Pinpoint the cell where the given text exists, returning its (x, y) midpoint coordinate. 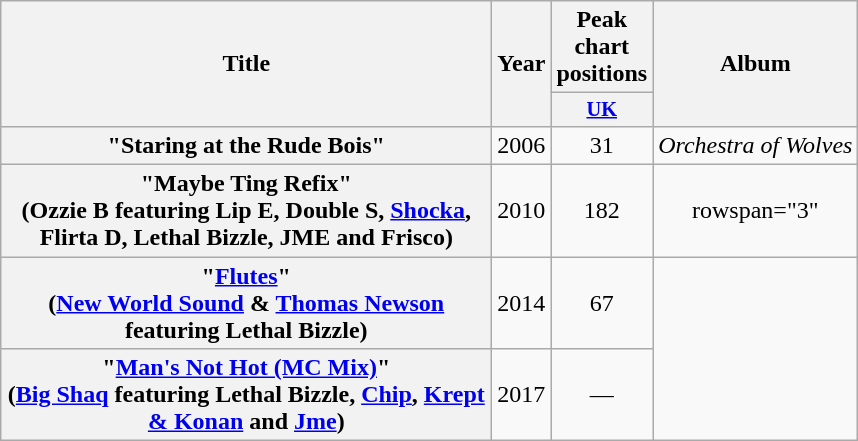
31 (602, 145)
"Maybe Ting Refix" (Ozzie B featuring Lip E, Double S, Shocka, Flirta D, Lethal Bizzle, JME and Frisco) (246, 211)
182 (602, 211)
"Flutes"(New World Sound & Thomas Newson featuring Lethal Bizzle) (246, 303)
Album (756, 64)
UK (602, 110)
Title (246, 64)
"Man's Not Hot (MC Mix)"(Big Shaq featuring Lethal Bizzle, Chip, Krept & Konan and Jme) (246, 395)
2017 (522, 395)
— (602, 395)
2010 (522, 211)
rowspan="3" (756, 211)
"Staring at the Rude Bois" (246, 145)
2014 (522, 303)
Orchestra of Wolves (756, 145)
67 (602, 303)
Peak chart positions (602, 47)
Year (522, 64)
2006 (522, 145)
